Output the (X, Y) coordinate of the center of the cell containing the given text.  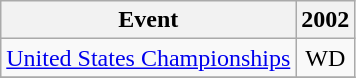
WD (326, 58)
United States Championships (148, 58)
2002 (326, 20)
Event (148, 20)
